Determine the [x, y] coordinate at the center of the cell enclosing the given text.  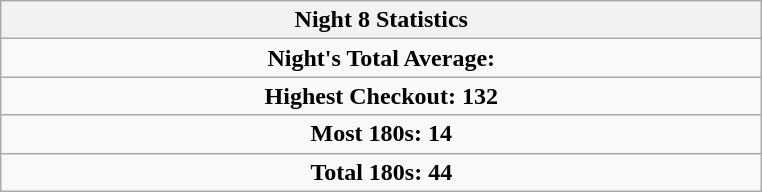
Night's Total Average: [382, 58]
Most 180s: 14 [382, 134]
Highest Checkout: 132 [382, 96]
Night 8 Statistics [382, 20]
Total 180s: 44 [382, 172]
